Output the (x, y) coordinate of the center of the cell containing the given text.  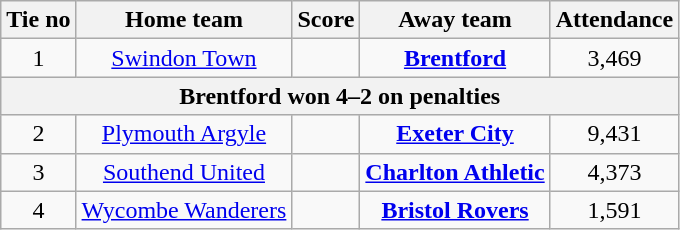
Brentford (455, 58)
1 (38, 58)
4,373 (614, 172)
3 (38, 172)
4 (38, 210)
Plymouth Argyle (184, 134)
9,431 (614, 134)
Charlton Athletic (455, 172)
2 (38, 134)
Attendance (614, 20)
3,469 (614, 58)
Away team (455, 20)
1,591 (614, 210)
Exeter City (455, 134)
Bristol Rovers (455, 210)
Swindon Town (184, 58)
Home team (184, 20)
Brentford won 4–2 on penalties (340, 96)
Tie no (38, 20)
Wycombe Wanderers (184, 210)
Score (326, 20)
Southend United (184, 172)
